Identify which cell holds the provided text, then report its [x, y] central coordinate. 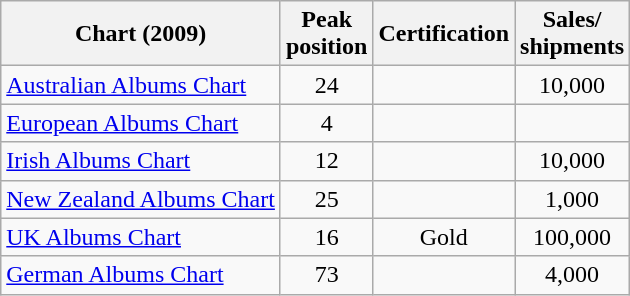
1,000 [572, 199]
Australian Albums Chart [141, 85]
UK Albums Chart [141, 237]
European Albums Chart [141, 123]
73 [326, 275]
4 [326, 123]
Peakposition [326, 34]
German Albums Chart [141, 275]
Certification [444, 34]
Gold [444, 237]
25 [326, 199]
Sales/shipments [572, 34]
24 [326, 85]
4,000 [572, 275]
Irish Albums Chart [141, 161]
16 [326, 237]
Chart (2009) [141, 34]
New Zealand Albums Chart [141, 199]
100,000 [572, 237]
12 [326, 161]
